From the cell containing the given text, extract its center point as (x, y) coordinate. 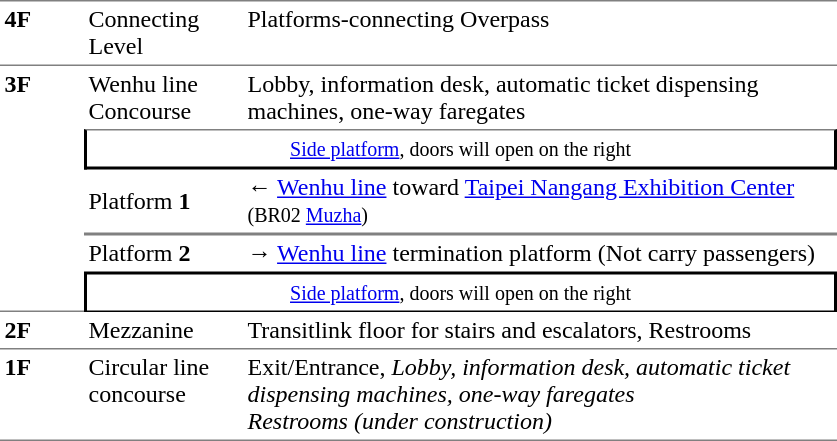
Wenhu line Concourse (164, 98)
Platform 2 (164, 253)
3F (42, 189)
→ Wenhu line termination platform (Not carry passengers) (540, 253)
Platform 1 (164, 202)
Platforms-connecting Overpass (540, 33)
Transitlink floor for stairs and escalators, Restrooms (540, 331)
← Wenhu line toward Taipei Nangang Exhibition Center (BR02 Muzha) (540, 202)
Lobby, information desk, automatic ticket dispensing machines, one-way faregates (540, 98)
4F (42, 33)
2F (42, 331)
Connecting Level (164, 33)
Mezzanine (164, 331)
